For the text-containing cell, return its midpoint in (x, y) coordinate format. 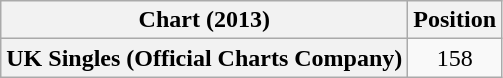
UK Singles (Official Charts Company) (204, 58)
Chart (2013) (204, 20)
158 (455, 58)
Position (455, 20)
